Pinpoint the cell where the given text exists, returning its [X, Y] midpoint coordinate. 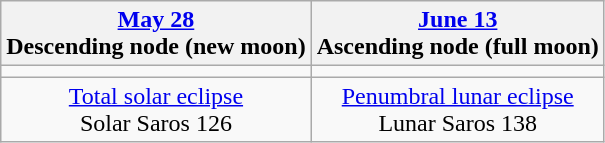
Total solar eclipseSolar Saros 126 [156, 110]
May 28Descending node (new moon) [156, 34]
June 13Ascending node (full moon) [458, 34]
Penumbral lunar eclipseLunar Saros 138 [458, 110]
